Output the [x, y] coordinate of the center of the cell containing the given text.  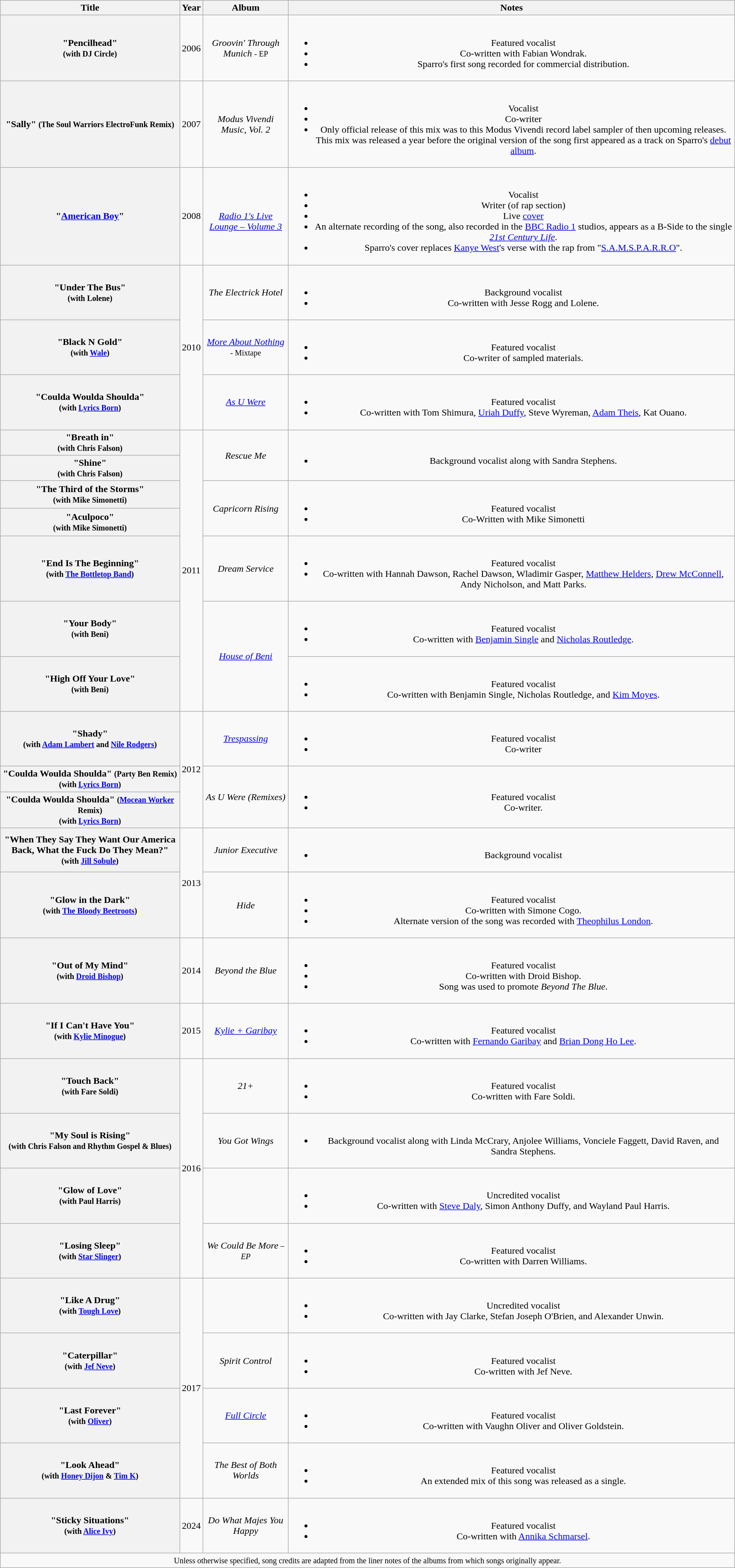
Featured vocalistCo-writer [512, 739]
Uncredited vocalistCo-written with Steve Daly, Simon Anthony Duffy, and Wayland Paul Harris. [512, 1196]
Title [90, 8]
Background vocalistCo-written with Jesse Rogg and Lolene. [512, 292]
We Could Be More – EP [246, 1251]
2011 [192, 571]
Featured vocalistCo-written with Fare Soldi. [512, 1086]
Background vocalist [512, 850]
Featured vocalistCo-written with Darren Williams. [512, 1251]
21+ [246, 1086]
Featured vocalistCo-written with Droid Bishop.Song was used to promote Beyond The Blue. [512, 971]
"High Off Your Love"(with Beni) [90, 684]
More About Nothing - Mixtape [246, 347]
Featured vocalistCo-Written with Mike Simonetti [512, 508]
2013 [192, 883]
"My Soul is Rising"(with Chris Falson and Rhythm Gospel & Blues) [90, 1141]
"Coulda Woulda Shoulda"(with Lyrics Born) [90, 402]
The Best of Both Worlds [246, 1470]
2017 [192, 1388]
"Last Forever"(with Oliver) [90, 1415]
2010 [192, 347]
2015 [192, 1031]
Groovin' Through Munich - EP [246, 48]
"Under The Bus"(with Lolene) [90, 292]
2008 [192, 216]
Junior Executive [246, 850]
"The Third of the Storms"(with Mike Simonetti) [90, 494]
Full Circle [246, 1415]
"Shine"(with Chris Falson) [90, 468]
2007 [192, 124]
"Like A Drug"(with Tough Love) [90, 1305]
Unless otherwise specified, song credits are adapted from the liner notes of the albums from which songs originally appear. [367, 1561]
Featured vocalistCo-written with Benjamin Single, Nicholas Routledge, and Kim Moyes. [512, 684]
Uncredited vocalistCo-written with Jay Clarke, Stefan Joseph O'Brien, and Alexander Unwin. [512, 1305]
"If I Can't Have You"(with Kylie Minogue) [90, 1031]
"Sticky Situations"(with Alice Ivy) [90, 1526]
As U Were (Remixes) [246, 797]
"American Boy" [90, 216]
"Coulda Woulda Shoulda" (Mocean Worker Remix)(with Lyrics Born) [90, 810]
Featured vocalistAn extended mix of this song was released as a single. [512, 1470]
"Coulda Woulda Shoulda" (Party Ben Remix)(with Lyrics Born) [90, 779]
"Sally" (The Soul Warriors ElectroFunk Remix) [90, 124]
Trespassing [246, 739]
"Out of My Mind"(with Droid Bishop) [90, 971]
Notes [512, 8]
Radio 1's Live Lounge – Volume 3 [246, 216]
"Caterpillar"(with Jef Neve) [90, 1360]
Modus Vivendi Music, Vol. 2 [246, 124]
"When They Say They Want Our America Back, What the Fuck Do They Mean?"(with Jill Sobule) [90, 850]
Featured vocalistCo-writer of sampled materials. [512, 347]
Background vocalist along with Sandra Stephens. [512, 455]
Featured vocalistCo-writer. [512, 797]
"Look Ahead"(with Honey Dijon & Tim K) [90, 1470]
Featured vocalistCo-written with Vaughn Oliver and Oliver Goldstein. [512, 1415]
The Electrick Hotel [246, 292]
Dream Service [246, 568]
Do What Majes You Happy [246, 1526]
Background vocalist along with Linda McCrary, Anjolee Williams, Vonciele Faggett, David Raven, and Sandra Stephens. [512, 1141]
Featured vocalistCo-written with Hannah Dawson, Rachel Dawson, Wladimir Gasper, Matthew Helders, Drew McConnell, Andy Nicholson, and Matt Parks. [512, 568]
Featured vocalistCo-written with Benjamin Single and Nicholas Routledge. [512, 629]
"Touch Back"(with Fare Soldi) [90, 1086]
"Breath in"(with Chris Falson) [90, 443]
Hide [246, 905]
Beyond the Blue [246, 971]
Capricorn Rising [246, 508]
2016 [192, 1168]
"End Is The Beginning"(with The Bottletop Band) [90, 568]
2012 [192, 770]
"Your Body"(with Beni) [90, 629]
"Pencilhead"(with DJ Circle) [90, 48]
Featured vocalistCo-written with Annika Schmarsel. [512, 1526]
As U Were [246, 402]
House of Beni [246, 656]
2006 [192, 48]
"Glow of Love"(with Paul Harris) [90, 1196]
Featured vocalistCo-written with Simone Cogo.Alternate version of the song was recorded with Theophilus London. [512, 905]
"Shady"(with Adam Lambert and Nile Rodgers) [90, 739]
Featured vocalistCo-written with Fernando Garibay and Brian Dong Ho Lee. [512, 1031]
Featured vocalistCo-written with Tom Shimura, Uriah Duffy, Steve Wyreman, Adam Theis, Kat Ouano. [512, 402]
Featured vocalistCo-written with Jef Neve. [512, 1360]
Featured vocalistCo-written with Fabian Wondrak.Sparro's first song recorded for commercial distribution. [512, 48]
2024 [192, 1526]
Kylie + Garibay [246, 1031]
You Got Wings [246, 1141]
Spirit Control [246, 1360]
2014 [192, 971]
Album [246, 8]
"Losing Sleep"(with Star Slinger) [90, 1251]
"Black N Gold"(with Wale) [90, 347]
"Glow in the Dark"(with The Bloody Beetroots) [90, 905]
"Aculpoco"(with Mike Simonetti) [90, 522]
Year [192, 8]
Rescue Me [246, 455]
